Scan for the cell matching the given text and deliver its (x, y) coordinate at center. 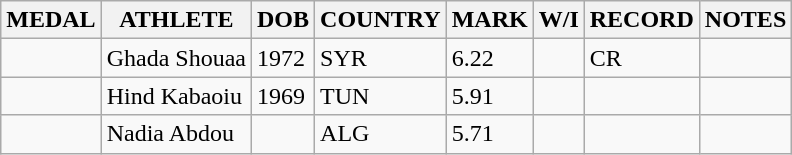
Hind Kabaoiu (176, 96)
1969 (284, 96)
SYR (381, 58)
COUNTRY (381, 20)
6.22 (490, 58)
Nadia Abdou (176, 134)
NOTES (745, 20)
MEDAL (51, 20)
TUN (381, 96)
Ghada Shouaa (176, 58)
ATHLETE (176, 20)
5.71 (490, 134)
W/I (558, 20)
CR (642, 58)
RECORD (642, 20)
DOB (284, 20)
ALG (381, 134)
MARK (490, 20)
1972 (284, 58)
5.91 (490, 96)
